Return the [X, Y] coordinate for the center point of the cell that contains the specified text.  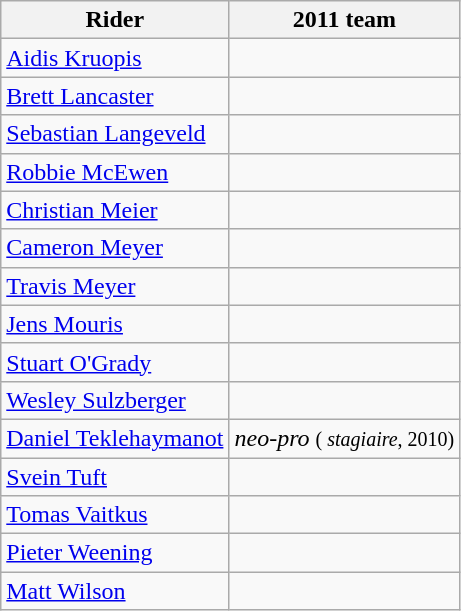
Matt Wilson [115, 591]
Sebastian Langeveld [115, 134]
Cameron Meyer [115, 248]
Stuart O'Grady [115, 362]
Svein Tuft [115, 477]
Christian Meier [115, 210]
Tomas Vaitkus [115, 515]
neo-pro ( stagiaire, 2010) [344, 438]
Daniel Teklehaymanot [115, 438]
Aidis Kruopis [115, 58]
Brett Lancaster [115, 96]
Travis Meyer [115, 286]
2011 team [344, 20]
Pieter Weening [115, 553]
Jens Mouris [115, 324]
Wesley Sulzberger [115, 400]
Rider [115, 20]
Robbie McEwen [115, 172]
